Return (x, y) of the center of cell containing provided text 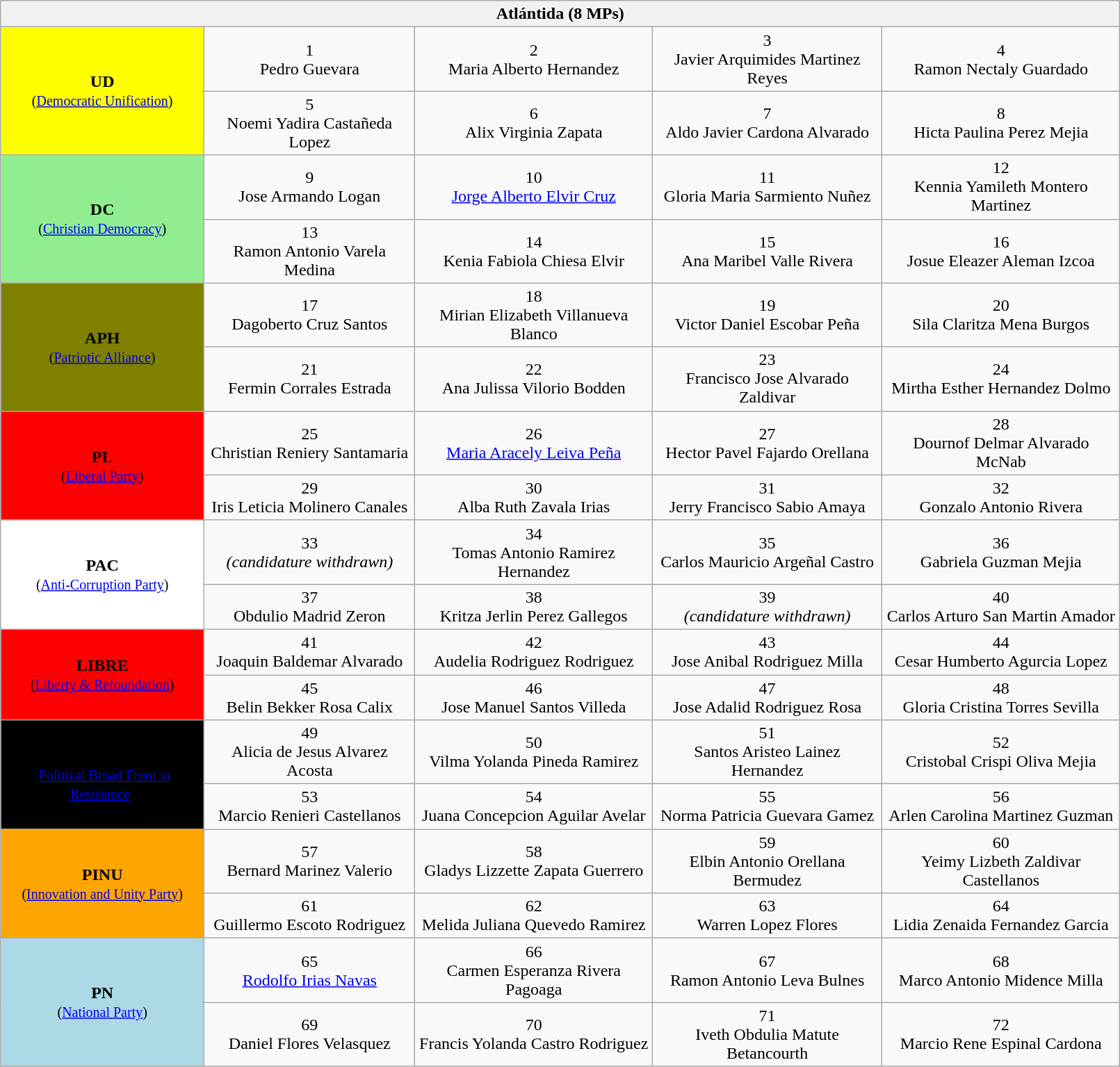
15Ana Maribel Valle Rivera (768, 251)
71Iveth Obdulia Matute Betancourth (768, 1034)
64Lidia Zenaida Fernandez Garcia (1001, 916)
3Javier Arquimides Martinez Reyes (768, 59)
PAC(Anti-Corruption Party) (103, 574)
25Christian Reniery Santamaria (310, 443)
68Marco Antonio Midence Milla (1001, 970)
31Jerry Francisco Sabio Amaya (768, 498)
50Vilma Yolanda Pineda Ramirez (534, 752)
27Hector Pavel Fajardo Orellana (768, 443)
14Kenia Fabiola Chiesa Elvir (534, 251)
9Jose Armando Logan (310, 187)
70Francis Yolanda Castro Rodriguez (534, 1034)
38Kritza Jerlin Perez Gallegos (534, 606)
69Daniel Flores Velasquez (310, 1034)
16Josue Eleazer Aleman Izcoa (1001, 251)
26Maria Aracely Leiva Peña (534, 443)
53Marcio Renieri Castellanos (310, 806)
67Ramon Antonio Leva Bulnes (768, 970)
18Mirian Elizabeth Villanueva Blanco (534, 315)
PINU(Innovation and Unity Party) (103, 884)
62Melida Juliana Quevedo Ramirez (534, 916)
54Juana Concepcion Aguilar Avelar (534, 806)
PN(National Party) (103, 1002)
60Yeimy Lizbeth Zaldivar Castellanos (1001, 861)
APH(Patriotic Alliance) (103, 347)
Atlántida (8 MPs) (560, 14)
LIBRE(Liberty & Refoundation) (103, 674)
55Norma Patricia Guevara Gamez (768, 806)
37Obdulio Madrid Zeron (310, 606)
47Jose Adalid Rodriguez Rosa (768, 697)
19Victor Daniel Escobar Peña (768, 315)
56Arlen Carolina Martinez Guzman (1001, 806)
36Gabriela Guzman Mejia (1001, 552)
34Tomas Antonio Ramirez Hernandez (534, 552)
DC(Christian Democracy) (103, 219)
66Carmen Esperanza Rivera Pagoaga (534, 970)
23Francisco Jose Alvarado Zaldivar (768, 379)
41Joaquin Baldemar Alvarado (310, 652)
1Pedro Guevara (310, 59)
PL(Liberal Party) (103, 466)
24Mirtha Esther Hernandez Dolmo (1001, 379)
57Bernard Marinez Valerio (310, 861)
8Hicta Paulina Perez Mejia (1001, 123)
32Gonzalo Antonio Rivera (1001, 498)
UD(Democratic Unification) (103, 91)
65Rodolfo Irias Navas (310, 970)
52Cristobal Crispi Oliva Mejia (1001, 752)
33(candidature withdrawn) (310, 552)
61Guillermo Escoto Rodriguez (310, 916)
13Ramon Antonio Varela Medina (310, 251)
2Maria Alberto Hernandez (534, 59)
43Jose Anibal Rodriguez Milla (768, 652)
12Kennia Yamileth Montero Martinez (1001, 187)
10Jorge Alberto Elvir Cruz (534, 187)
28Dournof Delmar Alvarado McNab (1001, 443)
45Belin Bekker Rosa Calix (310, 697)
20Sila Claritza Mena Burgos (1001, 315)
39(candidature withdrawn) (768, 606)
6Alix Virginia Zapata (534, 123)
42Audelia Rodriguez Rodriguez (534, 652)
11Gloria Maria Sarmiento Nuñez (768, 187)
59Elbin Antonio Orellana Bermudez (768, 861)
29Iris Leticia Molinero Canales (310, 498)
44Cesar Humberto Agurcia Lopez (1001, 652)
5Noemi Yadira Castañeda Lopez (310, 123)
46Jose Manuel Santos Villeda (534, 697)
49Alicia de Jesus Alvarez Acosta (310, 752)
21Fermin Corrales Estrada (310, 379)
30Alba Ruth Zavala Irias (534, 498)
FAPER(Political Broad Front in Resistance) (103, 774)
40Carlos Arturo San Martin Amador (1001, 606)
35Carlos Mauricio Argeñal Castro (768, 552)
7Aldo Javier Cardona Alvarado (768, 123)
17Dagoberto Cruz Santos (310, 315)
63Warren Lopez Flores (768, 916)
72Marcio Rene Espinal Cardona (1001, 1034)
4Ramon Nectaly Guardado (1001, 59)
58Gladys Lizzette Zapata Guerrero (534, 861)
48Gloria Cristina Torres Sevilla (1001, 697)
51Santos Aristeo Lainez Hernandez (768, 752)
22Ana Julissa Vilorio Bodden (534, 379)
